Locate the cell with the specified text and output its [X, Y] center coordinate. 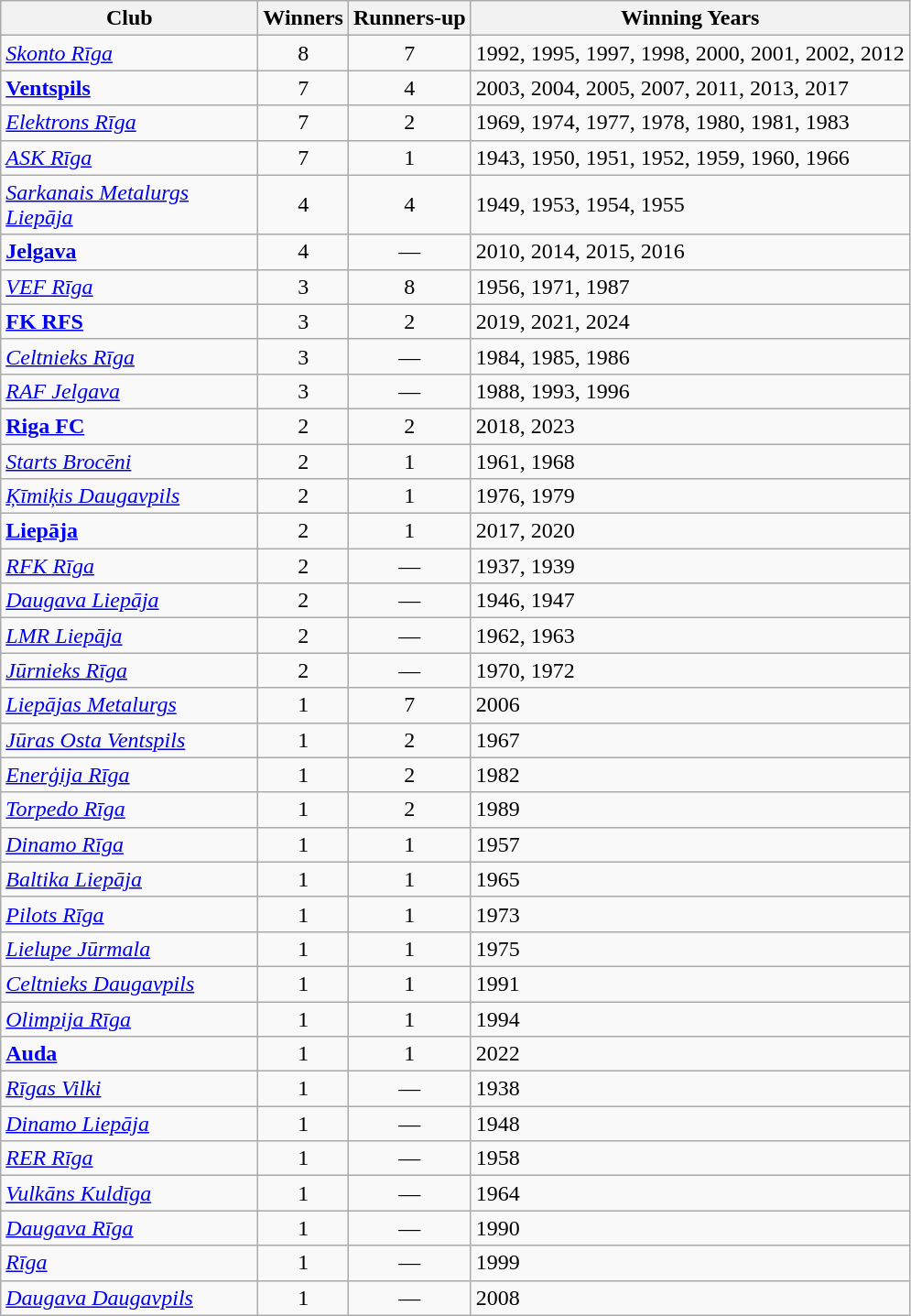
Jelgava [130, 252]
RER Rīga [130, 1158]
Ķīmiķis Daugavpils [130, 496]
1999 [690, 1263]
Daugava Rīga [130, 1228]
Lielupe Jūrmala [130, 949]
Winners [304, 18]
Elektrons Rīga [130, 123]
VEF Rīga [130, 287]
2006 [690, 705]
1964 [690, 1193]
1975 [690, 949]
2018, 2023 [690, 426]
1973 [690, 914]
Daugava Liepāja [130, 601]
1957 [690, 844]
Winning Years [690, 18]
Jūrnieks Rīga [130, 670]
Pilots Rīga [130, 914]
1984, 1985, 1986 [690, 356]
Jūras Osta Ventspils [130, 740]
Celtnieks Rīga [130, 356]
1946, 1947 [690, 601]
2022 [690, 1054]
1992, 1995, 1997, 1998, 2000, 2001, 2002, 2012 [690, 53]
1961, 1968 [690, 461]
Olimpija Rīga [130, 1019]
1982 [690, 775]
2010, 2014, 2015, 2016 [690, 252]
Vulkāns Kuldīga [130, 1193]
2017, 2020 [690, 531]
1958 [690, 1158]
1988, 1993, 1996 [690, 391]
FK RFS [130, 321]
1938 [690, 1089]
Baltika Liepāja [130, 879]
1965 [690, 879]
1989 [690, 810]
1994 [690, 1019]
Runners-up [409, 18]
RFK Rīga [130, 566]
Riga FC [130, 426]
Celtnieks Daugavpils [130, 984]
1956, 1971, 1987 [690, 287]
Daugava Daugavpils [130, 1298]
2003, 2004, 2005, 2007, 2011, 2013, 2017 [690, 88]
Auda [130, 1054]
1962, 1963 [690, 636]
Liepājas Metalurgs [130, 705]
Ventspils [130, 88]
Rīgas Vilki [130, 1089]
1949, 1953, 1954, 1955 [690, 205]
Liepāja [130, 531]
ASK Rīga [130, 158]
1970, 1972 [690, 670]
1969, 1974, 1977, 1978, 1980, 1981, 1983 [690, 123]
LMR Liepāja [130, 636]
1967 [690, 740]
Starts Brocēni [130, 461]
Enerģija Rīga [130, 775]
Sarkanais Metalurgs Liepāja [130, 205]
2008 [690, 1298]
1943, 1950, 1951, 1952, 1959, 1960, 1966 [690, 158]
Skonto Rīga [130, 53]
1937, 1939 [690, 566]
1976, 1979 [690, 496]
Club [130, 18]
1948 [690, 1124]
Torpedo Rīga [130, 810]
Dinamo Liepāja [130, 1124]
1990 [690, 1228]
Rīga [130, 1263]
2019, 2021, 2024 [690, 321]
1991 [690, 984]
RAF Jelgava [130, 391]
Dinamo Rīga [130, 844]
